From the cell containing the given text, extract its center point as (X, Y) coordinate. 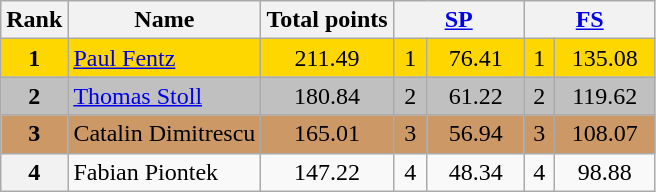
Rank (34, 20)
FS (590, 20)
Paul Fentz (164, 58)
Name (164, 20)
98.88 (604, 172)
211.49 (327, 58)
56.94 (476, 134)
135.08 (604, 58)
108.07 (604, 134)
Fabian Piontek (164, 172)
76.41 (476, 58)
Total points (327, 20)
165.01 (327, 134)
Thomas Stoll (164, 96)
SP (458, 20)
119.62 (604, 96)
147.22 (327, 172)
48.34 (476, 172)
180.84 (327, 96)
Catalin Dimitrescu (164, 134)
61.22 (476, 96)
